Locate the cell with the specified text and output its (X, Y) center coordinate. 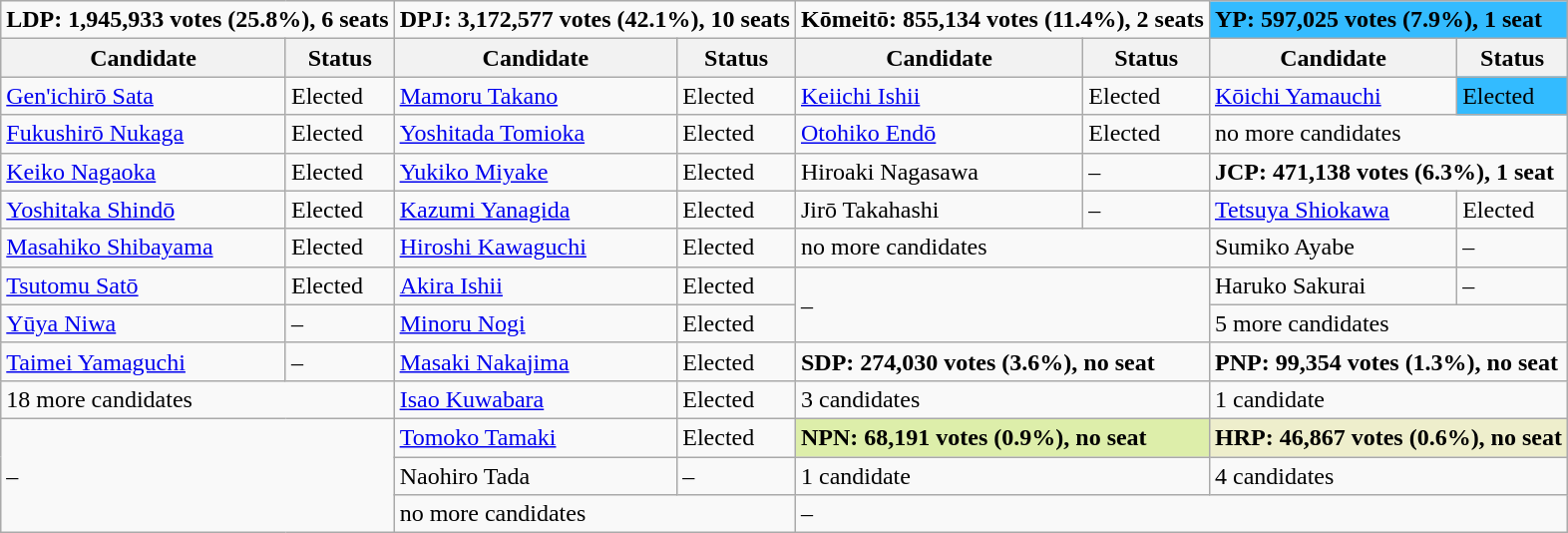
PNP: 99,354 votes (1.3%), no seat (1388, 361)
Yoshitada Tomioka (536, 134)
Yukiko Miyake (536, 172)
3 candidates (1001, 399)
Kazumi Yanagida (536, 210)
4 candidates (1388, 476)
18 more candidates (197, 399)
Keiko Nagaoka (144, 172)
Gen'ichirō Sata (144, 96)
Mamoru Takano (536, 96)
Kōmeitō: 855,134 votes (11.4%), 2 seats (1001, 20)
HRP: 46,867 votes (0.6%), no seat (1388, 437)
Hiroshi Kawaguchi (536, 248)
Haruko Sakurai (1333, 285)
Tomoko Tamaki (536, 437)
Sumiko Ayabe (1333, 248)
Masaki Nakajima (536, 361)
DPJ: 3,172,577 votes (42.1%), 10 seats (594, 20)
Otohiko Endō (939, 134)
Hiroaki Nagasawa (939, 172)
Jirō Takahashi (939, 210)
Yoshitaka Shindō (144, 210)
LDP: 1,945,933 votes (25.8%), 6 seats (197, 20)
Akira Ishii (536, 285)
Taimei Yamaguchi (144, 361)
Kōichi Yamauchi (1333, 96)
5 more candidates (1388, 323)
Tsutomu Satō (144, 285)
SDP: 274,030 votes (3.6%), no seat (1001, 361)
Naohiro Tada (536, 476)
JCP: 471,138 votes (6.3%), 1 seat (1388, 172)
NPN: 68,191 votes (0.9%), no seat (1001, 437)
Minoru Nogi (536, 323)
Yūya Niwa (144, 323)
Keiichi Ishii (939, 96)
Fukushirō Nukaga (144, 134)
Masahiko Shibayama (144, 248)
Tetsuya Shiokawa (1333, 210)
Isao Kuwabara (536, 399)
YP: 597,025 votes (7.9%), 1 seat (1388, 20)
